Locate the cell with the specified text and output its [x, y] center coordinate. 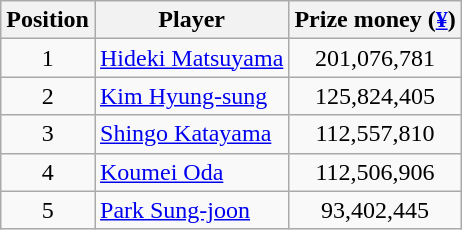
Player [191, 20]
Hideki Matsuyama [191, 58]
112,506,906 [375, 172]
Shingo Katayama [191, 134]
Koumei Oda [191, 172]
Prize money (¥) [375, 20]
Park Sung-joon [191, 210]
5 [48, 210]
93,402,445 [375, 210]
2 [48, 96]
3 [48, 134]
Kim Hyung-sung [191, 96]
125,824,405 [375, 96]
4 [48, 172]
112,557,810 [375, 134]
1 [48, 58]
Position [48, 20]
201,076,781 [375, 58]
